Scan for the cell matching the given text and deliver its [x, y] coordinate at center. 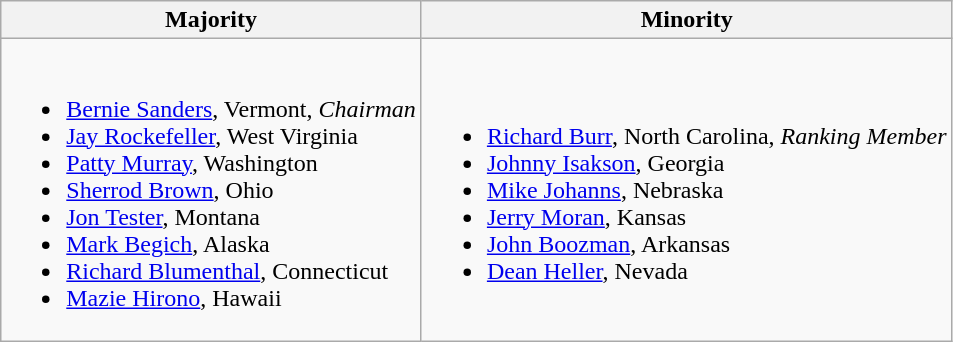
Minority [686, 20]
Richard Burr, North Carolina, Ranking MemberJohnny Isakson, GeorgiaMike Johanns, NebraskaJerry Moran, KansasJohn Boozman, ArkansasDean Heller, Nevada [686, 190]
Majority [212, 20]
